Identify which cell holds the provided text, then report its (X, Y) central coordinate. 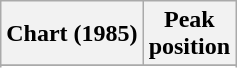
Peakposition (189, 34)
Chart (1985) (72, 34)
